Detect which cell encompasses the target text, then output its (x, y) center coordinate. 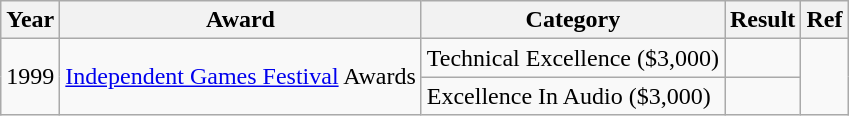
Independent Games Festival Awards (240, 77)
Ref (824, 20)
1999 (30, 77)
Excellence In Audio ($3,000) (572, 96)
Technical Excellence ($3,000) (572, 58)
Award (240, 20)
Year (30, 20)
Category (572, 20)
Result (762, 20)
